Output the [x, y] coordinate of the center of the cell containing the given text.  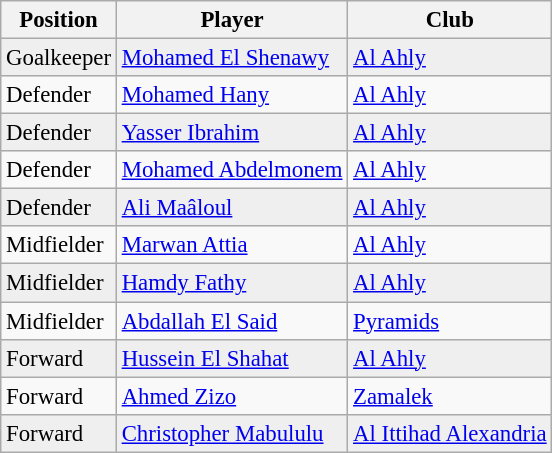
Club [450, 20]
Abdallah El Said [232, 321]
Hussein El Shahat [232, 358]
Mohamed El Shenawy [232, 58]
Position [59, 20]
Hamdy Fathy [232, 283]
Christopher Mabululu [232, 433]
Ali Maâloul [232, 208]
Mohamed Abdelmonem [232, 170]
Zamalek [450, 396]
Goalkeeper [59, 58]
Mohamed Hany [232, 95]
Yasser Ibrahim [232, 133]
Al Ittihad Alexandria [450, 433]
Ahmed Zizo [232, 396]
Player [232, 20]
Pyramids [450, 321]
Marwan Attia [232, 245]
